Identify which cell holds the provided text, then report its (x, y) central coordinate. 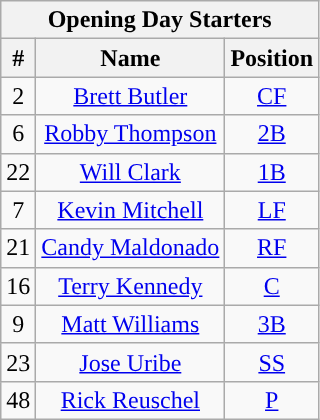
SS (272, 362)
2 (18, 96)
2B (272, 134)
Name (130, 58)
6 (18, 134)
48 (18, 400)
LF (272, 210)
Terry Kennedy (130, 286)
Position (272, 58)
21 (18, 248)
23 (18, 362)
1B (272, 172)
22 (18, 172)
# (18, 58)
Opening Day Starters (160, 20)
Will Clark (130, 172)
Matt Williams (130, 324)
9 (18, 324)
C (272, 286)
Jose Uribe (130, 362)
Brett Butler (130, 96)
Robby Thompson (130, 134)
Kevin Mitchell (130, 210)
Candy Maldonado (130, 248)
CF (272, 96)
7 (18, 210)
16 (18, 286)
3B (272, 324)
RF (272, 248)
P (272, 400)
Rick Reuschel (130, 400)
